Return [X, Y] of the center of cell containing provided text 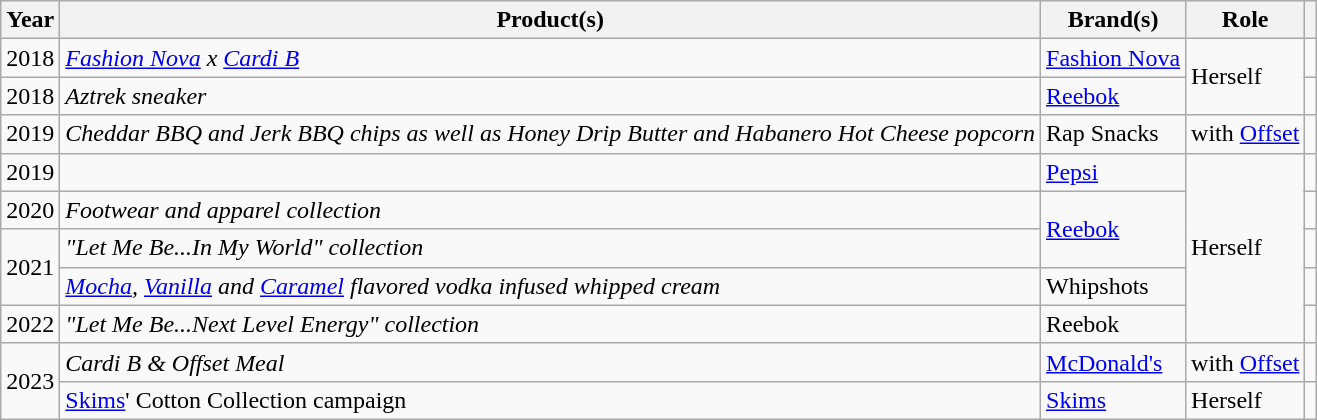
Whipshots [1114, 286]
Brand(s) [1114, 20]
Pepsi [1114, 172]
Footwear and apparel collection [550, 210]
Role [1246, 20]
Cardi B & Offset Meal [550, 362]
Rap Snacks [1114, 134]
2020 [30, 210]
Year [30, 20]
Aztrek sneaker [550, 96]
McDonald's [1114, 362]
Skims' Cotton Collection campaign [550, 400]
"Let Me Be...Next Level Energy" collection [550, 324]
Cheddar BBQ and Jerk BBQ chips as well as Honey Drip Butter and Habanero Hot Cheese popcorn [550, 134]
Fashion Nova x Cardi B [550, 58]
Fashion Nova [1114, 58]
Skims [1114, 400]
2021 [30, 267]
2023 [30, 381]
Product(s) [550, 20]
"Let Me Be...In My World" collection [550, 248]
2022 [30, 324]
Mocha, Vanilla and Caramel flavored vodka infused whipped cream [550, 286]
